Output the (X, Y) coordinate of the center of the cell containing the given text.  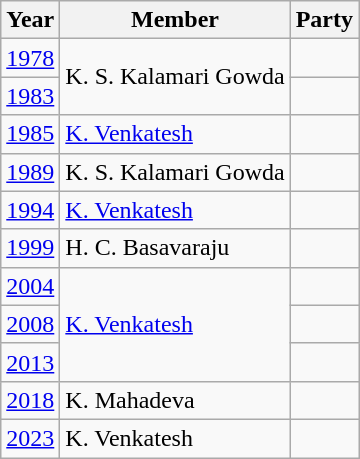
2013 (30, 362)
1994 (30, 210)
2008 (30, 324)
1989 (30, 172)
1985 (30, 134)
Year (30, 20)
H. C. Basavaraju (175, 248)
1978 (30, 58)
2023 (30, 438)
2004 (30, 286)
K. Mahadeva (175, 400)
1999 (30, 248)
2018 (30, 400)
Party (324, 20)
1983 (30, 96)
Member (175, 20)
